Search for the cell housing the specified text and yield its [X, Y] center coordinate. 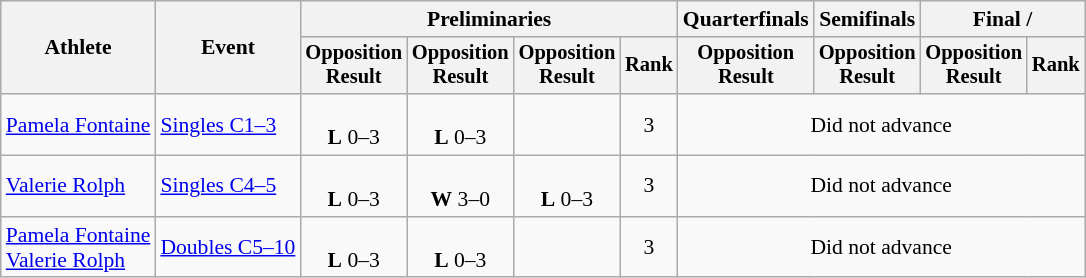
Valerie Rolph [78, 186]
Doubles C5–10 [228, 248]
Athlete [78, 48]
Pamela FontaineValerie Rolph [78, 248]
Singles C1–3 [228, 124]
Final / [1002, 19]
Preliminaries [488, 19]
Quarterfinals [746, 19]
Singles C4–5 [228, 186]
Event [228, 48]
Pamela Fontaine [78, 124]
W 3–0 [460, 186]
Semifinals [868, 19]
